Search for the cell housing the specified text and yield its (X, Y) center coordinate. 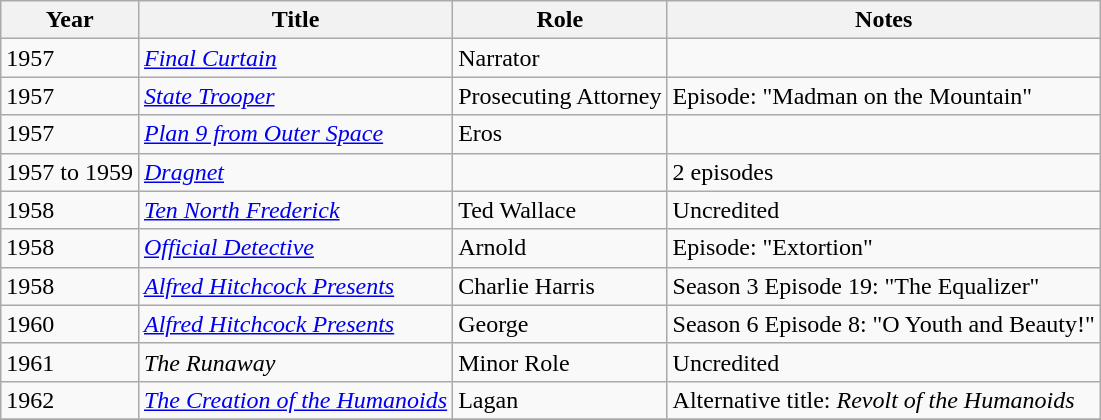
Arnold (560, 248)
Dragnet (295, 172)
Role (560, 20)
The Runaway (295, 362)
Prosecuting Attorney (560, 96)
George (560, 324)
1962 (70, 400)
Year (70, 20)
2 episodes (884, 172)
Notes (884, 20)
Ten North Frederick (295, 210)
Narrator (560, 58)
Official Detective (295, 248)
1960 (70, 324)
1957 to 1959 (70, 172)
Minor Role (560, 362)
The Creation of the Humanoids (295, 400)
1961 (70, 362)
Episode: "Madman on the Mountain" (884, 96)
Plan 9 from Outer Space (295, 134)
Lagan (560, 400)
Season 3 Episode 19: "The Equalizer" (884, 286)
Episode: "Extortion" (884, 248)
Final Curtain (295, 58)
Alternative title: Revolt of the Humanoids (884, 400)
Ted Wallace (560, 210)
Title (295, 20)
Eros (560, 134)
Charlie Harris (560, 286)
State Trooper (295, 96)
Season 6 Episode 8: "O Youth and Beauty!" (884, 324)
